Extract the (X, Y) coordinate from the center of the cell holding the provided text.  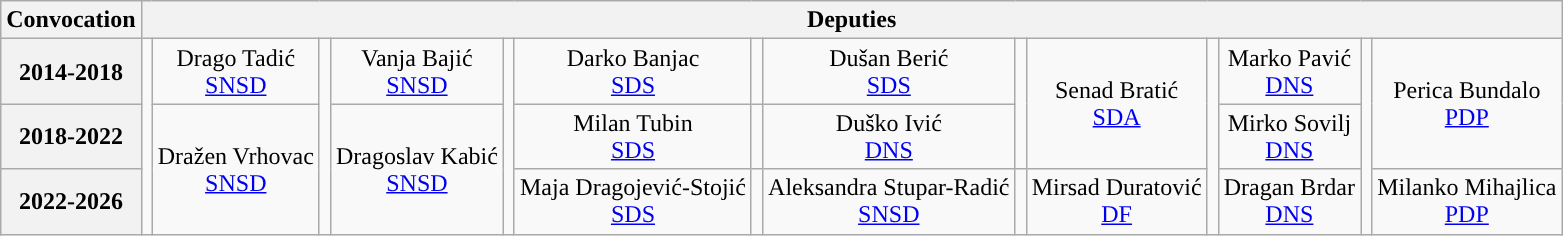
Dragoslav KabićSNSD (416, 169)
Vanja BajićSNSD (416, 72)
Duško IvićDNS (890, 136)
Deputies (852, 20)
2022-2026 (71, 202)
Dražen VrhovacSNSD (236, 169)
Aleksandra Stupar-RadićSNSD (890, 202)
Dušan BerićSDS (890, 72)
Mirsad DuratovićDF (1116, 202)
Maja Dragojević-StojićSDS (632, 202)
Marko PavićDNS (1289, 72)
2018-2022 (71, 136)
Milanko MihajlicaPDP (1467, 202)
Darko BanjacSDS (632, 72)
Mirko SoviljDNS (1289, 136)
Milan TubinSDS (632, 136)
Drago TadićSNSD (236, 72)
Perica BundaloPDP (1467, 104)
Senad BratićSDA (1116, 104)
Convocation (71, 20)
2014-2018 (71, 72)
Dragan BrdarDNS (1289, 202)
